Capture the cell that displays the provided text and extract its [X, Y] central coordinate. 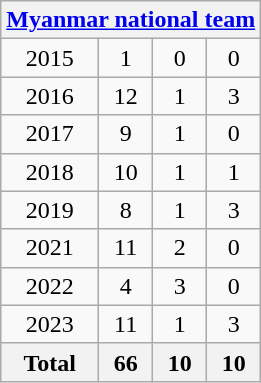
2021 [50, 248]
2023 [50, 324]
12 [126, 96]
2 [180, 248]
2018 [50, 172]
66 [126, 362]
2016 [50, 96]
8 [126, 210]
2022 [50, 286]
Myanmar national team [131, 20]
2019 [50, 210]
2017 [50, 134]
9 [126, 134]
2015 [50, 58]
Total [50, 362]
4 [126, 286]
